Scan for the cell matching the given text and deliver its [x, y] coordinate at center. 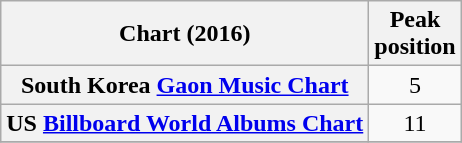
Peakposition [415, 34]
US Billboard World Albums Chart [185, 123]
11 [415, 123]
South Korea Gaon Music Chart [185, 85]
Chart (2016) [185, 34]
5 [415, 85]
